Scan for the cell matching the given text and deliver its (X, Y) coordinate at center. 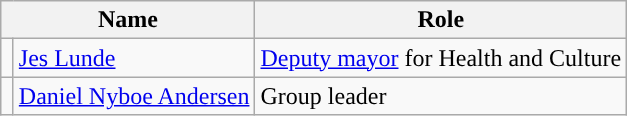
Deputy mayor for Health and Culture (441, 58)
Group leader (441, 96)
Role (441, 20)
Name (128, 20)
Jes Lunde (134, 58)
Daniel Nyboe Andersen (134, 96)
